Determine the [X, Y] coordinate at the center of the cell enclosing the given text.  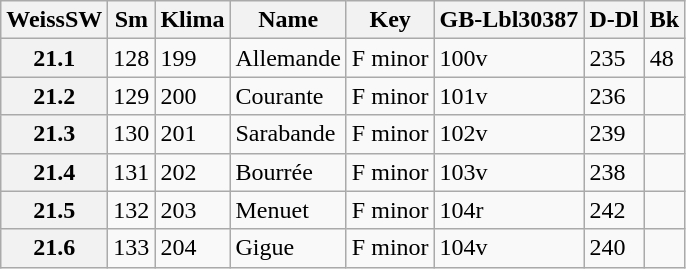
Bk [664, 20]
133 [132, 248]
131 [132, 172]
21.4 [54, 172]
240 [614, 248]
242 [614, 210]
GB-Lbl30387 [509, 20]
Key [390, 20]
128 [132, 58]
203 [192, 210]
103v [509, 172]
21.2 [54, 96]
Sm [132, 20]
Courante [288, 96]
204 [192, 248]
239 [614, 134]
200 [192, 96]
132 [132, 210]
Bourrée [288, 172]
104v [509, 248]
102v [509, 134]
201 [192, 134]
104r [509, 210]
236 [614, 96]
235 [614, 58]
48 [664, 58]
WeissSW [54, 20]
Allemande [288, 58]
238 [614, 172]
199 [192, 58]
130 [132, 134]
21.5 [54, 210]
D-Dl [614, 20]
21.3 [54, 134]
Klima [192, 20]
21.6 [54, 248]
101v [509, 96]
Menuet [288, 210]
129 [132, 96]
100v [509, 58]
Gigue [288, 248]
21.1 [54, 58]
Name [288, 20]
Sarabande [288, 134]
202 [192, 172]
